Find where the given text appears and provide that cell's center as (X, Y) coordinate. 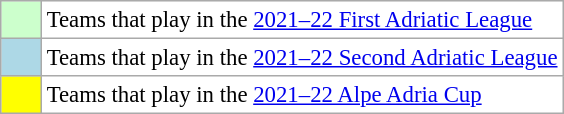
Teams that play in the 2021–22 Alpe Adria Cup (302, 95)
Teams that play in the 2021–22 Second Adriatic League (302, 58)
Teams that play in the 2021–22 First Adriatic League (302, 20)
